Output the (X, Y) coordinate of the center of the cell containing the given text.  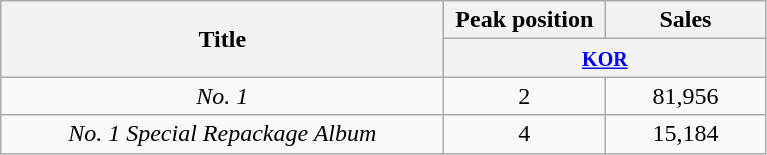
No. 1 (222, 96)
4 (524, 134)
Title (222, 39)
15,184 (686, 134)
2 (524, 96)
81,956 (686, 96)
KOR (605, 58)
No. 1 Special Repackage Album (222, 134)
Peak position (524, 20)
Sales (686, 20)
